For the text-containing cell, return its midpoint in [X, Y] coordinate format. 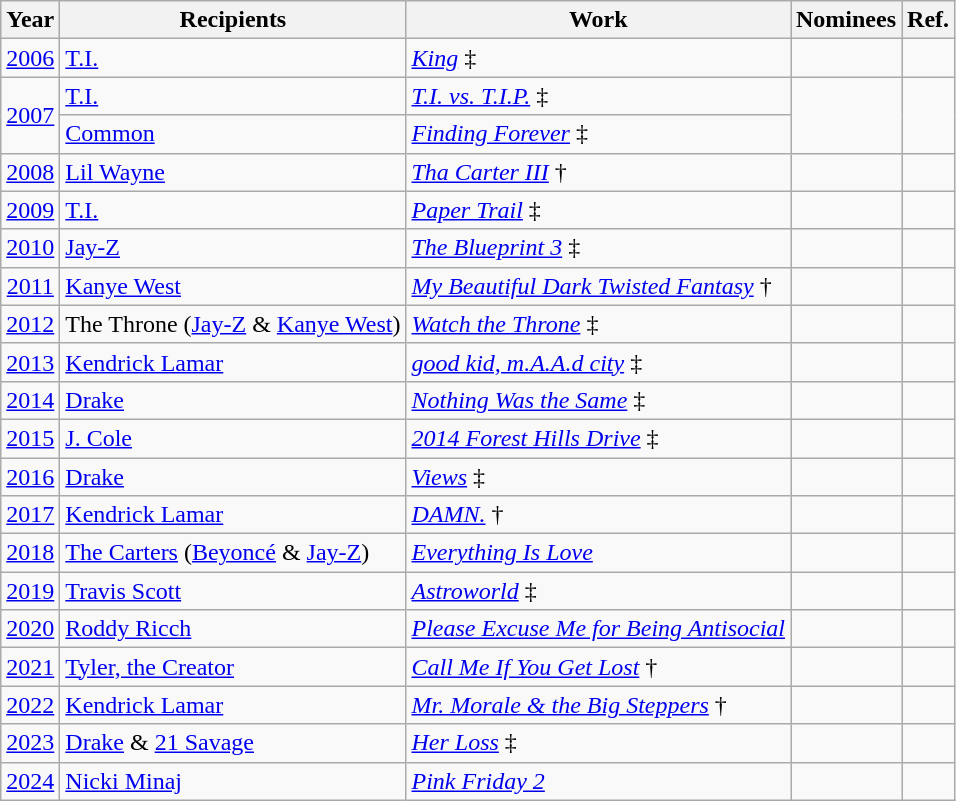
2013 [30, 362]
good kid, m.A.A.d city ‡ [598, 362]
2009 [30, 210]
Paper Trail ‡ [598, 210]
2017 [30, 515]
Drake & 21 Savage [233, 743]
2018 [30, 553]
T.I. vs. T.I.P. ‡ [598, 96]
My Beautiful Dark Twisted Fantasy † [598, 286]
Common [233, 134]
2015 [30, 438]
2006 [30, 58]
Tha Carter III † [598, 172]
Roddy Ricch [233, 629]
2010 [30, 248]
Tyler, the Creator [233, 667]
J. Cole [233, 438]
2012 [30, 324]
2020 [30, 629]
2016 [30, 477]
2023 [30, 743]
Work [598, 20]
Mr. Morale & the Big Steppers † [598, 705]
Pink Friday 2 [598, 781]
2022 [30, 705]
Jay-Z [233, 248]
Nominees [846, 20]
Travis Scott [233, 591]
Everything Is Love [598, 553]
Nicki Minaj [233, 781]
Year [30, 20]
2011 [30, 286]
Her Loss ‡ [598, 743]
The Throne (Jay-Z & Kanye West) [233, 324]
Call Me If You Get Lost † [598, 667]
Finding Forever ‡ [598, 134]
2021 [30, 667]
Kanye West [233, 286]
Ref. [928, 20]
2008 [30, 172]
Recipients [233, 20]
Nothing Was the Same ‡ [598, 400]
DAMN. † [598, 515]
Views ‡ [598, 477]
2014 Forest Hills Drive ‡ [598, 438]
2007 [30, 115]
Astroworld ‡ [598, 591]
2024 [30, 781]
2019 [30, 591]
Lil Wayne [233, 172]
Watch the Throne ‡ [598, 324]
King ‡ [598, 58]
The Blueprint 3 ‡ [598, 248]
Please Excuse Me for Being Antisocial [598, 629]
The Carters (Beyoncé & Jay-Z) [233, 553]
2014 [30, 400]
